Capture the cell that displays the provided text and extract its [x, y] central coordinate. 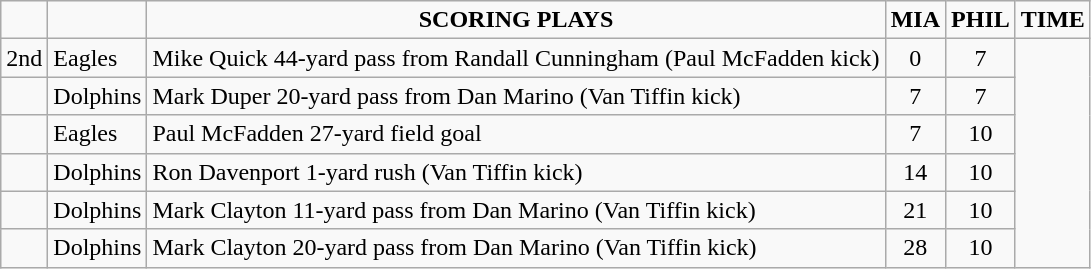
PHIL [981, 20]
Paul McFadden 27-yard field goal [516, 134]
21 [915, 210]
SCORING PLAYS [516, 20]
Mark Clayton 11-yard pass from Dan Marino (Van Tiffin kick) [516, 210]
TIME [1052, 20]
MIA [915, 20]
Mark Clayton 20-yard pass from Dan Marino (Van Tiffin kick) [516, 248]
28 [915, 248]
2nd [24, 58]
Ron Davenport 1-yard rush (Van Tiffin kick) [516, 172]
0 [915, 58]
Mark Duper 20-yard pass from Dan Marino (Van Tiffin kick) [516, 96]
Mike Quick 44-yard pass from Randall Cunningham (Paul McFadden kick) [516, 58]
14 [915, 172]
